For the text-containing cell, return its midpoint in (x, y) coordinate format. 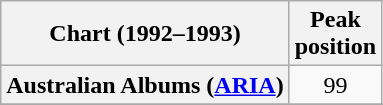
Chart (1992–1993) (145, 34)
Australian Albums (ARIA) (145, 85)
Peakposition (335, 34)
99 (335, 85)
